Output the (X, Y) coordinate of the center of the cell containing the given text.  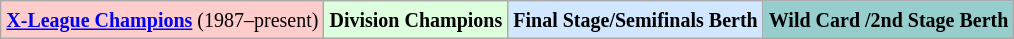
Final Stage/Semifinals Berth (636, 20)
Wild Card /2nd Stage Berth (888, 20)
Division Champions (416, 20)
X-League Champions (1987–present) (162, 20)
